Return [x, y] of the center of cell containing provided text 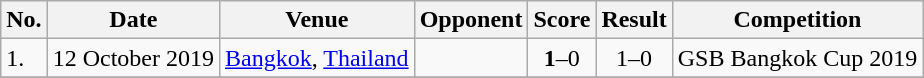
Date [133, 20]
Venue [318, 20]
Result [634, 20]
GSB Bangkok Cup 2019 [797, 58]
1. [24, 58]
No. [24, 20]
Opponent [471, 20]
Bangkok, Thailand [318, 58]
12 October 2019 [133, 58]
Competition [797, 20]
Score [562, 20]
